Capture the cell that displays the provided text and extract its [x, y] central coordinate. 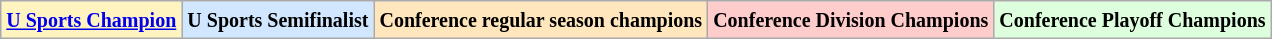
Conference regular season champions [541, 20]
Conference Division Champions [851, 20]
U Sports Semifinalist [278, 20]
U Sports Champion [92, 20]
Conference Playoff Champions [1132, 20]
